Search for the cell housing the specified text and yield its [X, Y] center coordinate. 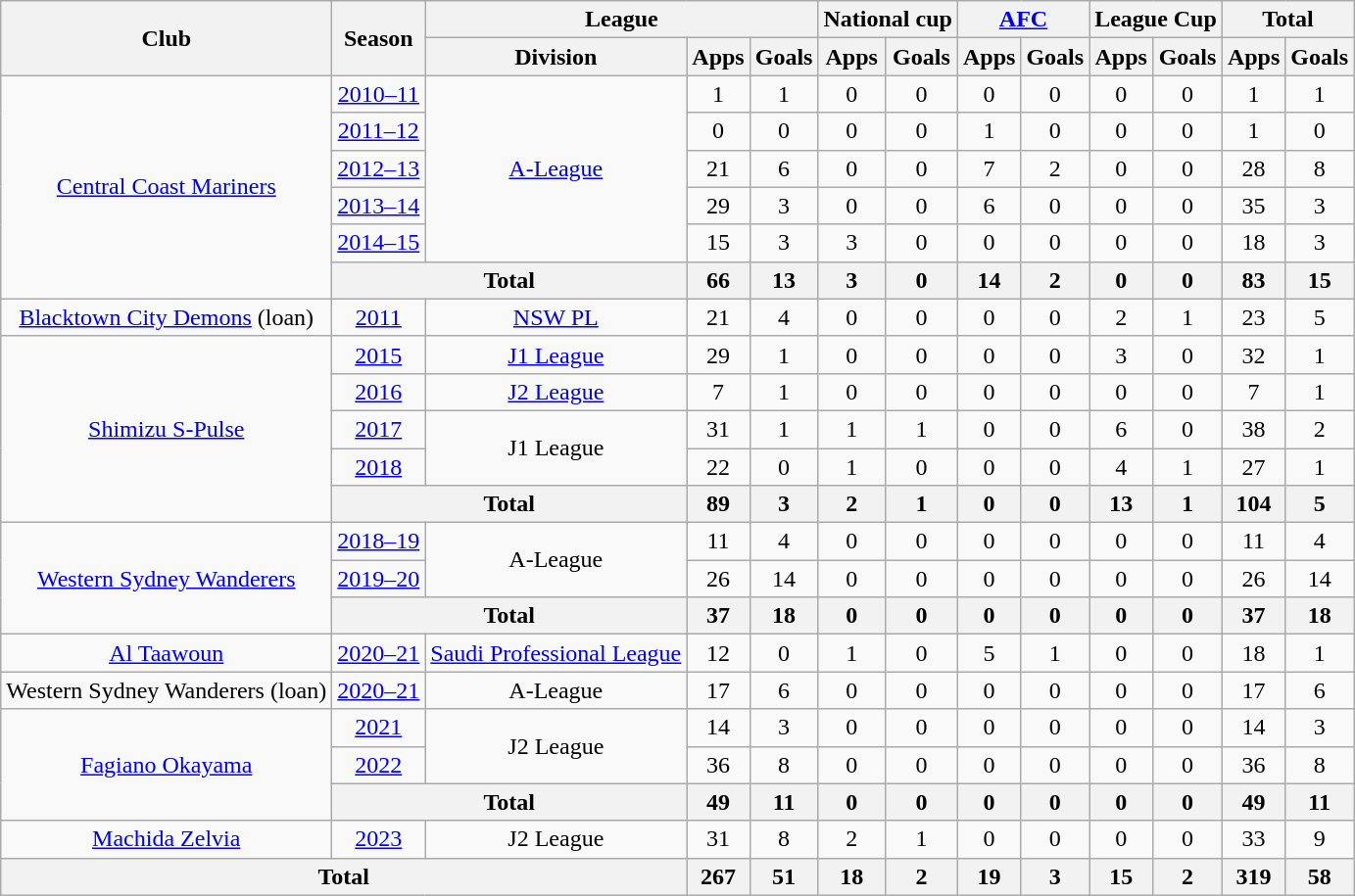
Shimizu S-Pulse [167, 429]
2010–11 [378, 94]
2011–12 [378, 131]
League Cup [1156, 20]
9 [1320, 839]
Machida Zelvia [167, 839]
267 [718, 876]
2019–20 [378, 579]
51 [784, 876]
33 [1253, 839]
NSW PL [557, 317]
319 [1253, 876]
AFC [1023, 20]
2014–15 [378, 243]
Saudi Professional League [557, 653]
League [621, 20]
83 [1253, 280]
27 [1253, 467]
Division [557, 57]
Club [167, 38]
2017 [378, 429]
38 [1253, 429]
Western Sydney Wanderers (loan) [167, 690]
Western Sydney Wanderers [167, 579]
Season [378, 38]
Central Coast Mariners [167, 187]
2011 [378, 317]
2018 [378, 467]
2012–13 [378, 168]
2022 [378, 765]
Blacktown City Demons (loan) [167, 317]
12 [718, 653]
35 [1253, 206]
32 [1253, 354]
2015 [378, 354]
66 [718, 280]
19 [989, 876]
58 [1320, 876]
89 [718, 504]
Fagiano Okayama [167, 765]
Al Taawoun [167, 653]
23 [1253, 317]
2021 [378, 728]
2023 [378, 839]
28 [1253, 168]
104 [1253, 504]
2013–14 [378, 206]
National cup [888, 20]
22 [718, 467]
2018–19 [378, 542]
2016 [378, 392]
